Provide the [X, Y] coordinate of the cell's center where the given text is located.  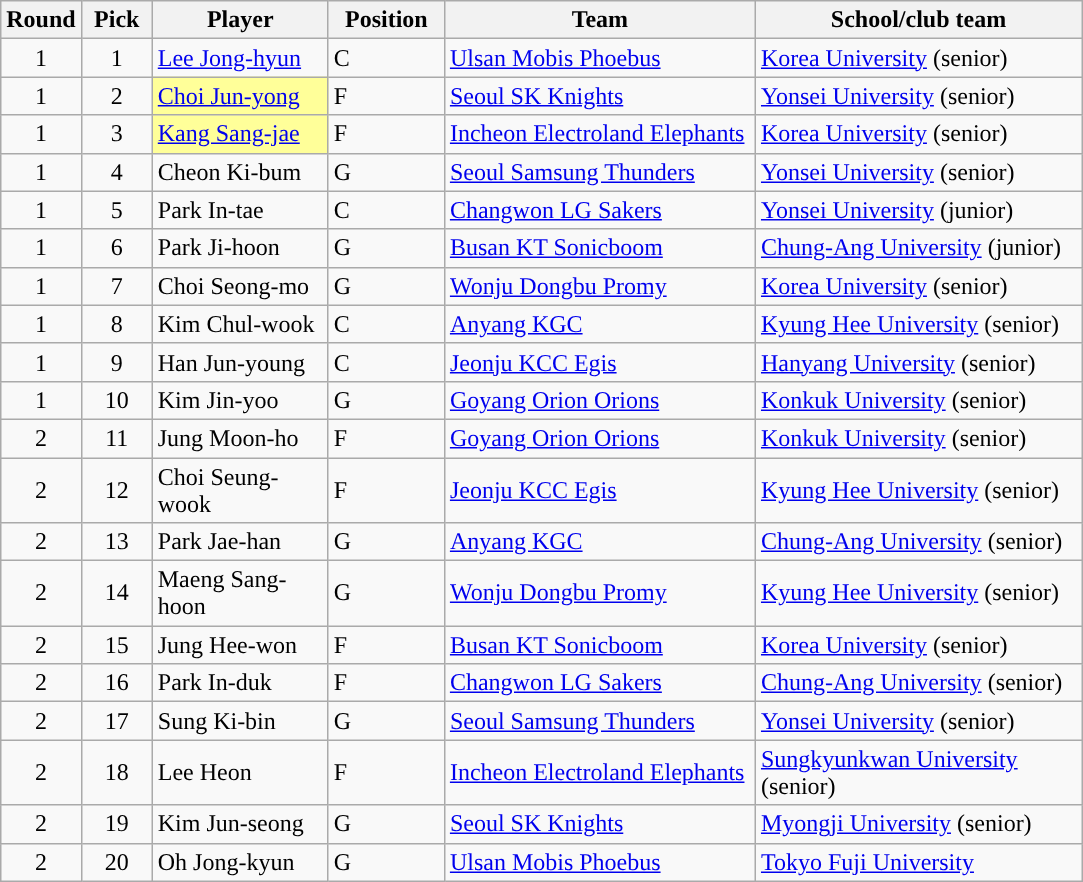
Kim Chul-wook [240, 324]
Player [240, 20]
8 [116, 324]
3 [116, 134]
Han Jun-young [240, 362]
15 [116, 645]
13 [116, 542]
14 [116, 594]
Hanyang University (senior) [918, 362]
11 [116, 438]
Lee Heon [240, 772]
Jung Hee-won [240, 645]
17 [116, 721]
School/club team [918, 20]
18 [116, 772]
Round [41, 20]
Kim Jin-yoo [240, 400]
Park Jae-han [240, 542]
Pick [116, 20]
Choi Jun-yong [240, 96]
16 [116, 683]
Park In-tae [240, 210]
6 [116, 248]
Position [386, 20]
Yonsei University (junior) [918, 210]
Park Ji-hoon [240, 248]
Chung-Ang University (junior) [918, 248]
Park In-duk [240, 683]
Lee Jong-hyun [240, 58]
Kang Sang-jae [240, 134]
Jung Moon-ho [240, 438]
Team [600, 20]
Tokyo Fuji University [918, 862]
Cheon Ki-bum [240, 172]
7 [116, 286]
4 [116, 172]
20 [116, 862]
Sungkyunkwan University (senior) [918, 772]
Sung Ki-bin [240, 721]
Choi Seung-wook [240, 490]
Kim Jun-seong [240, 824]
Oh Jong-kyun [240, 862]
Choi Seong-mo [240, 286]
19 [116, 824]
5 [116, 210]
9 [116, 362]
10 [116, 400]
12 [116, 490]
Maeng Sang-hoon [240, 594]
Myongji University (senior) [918, 824]
